Capture the cell that displays the provided text and extract its [x, y] central coordinate. 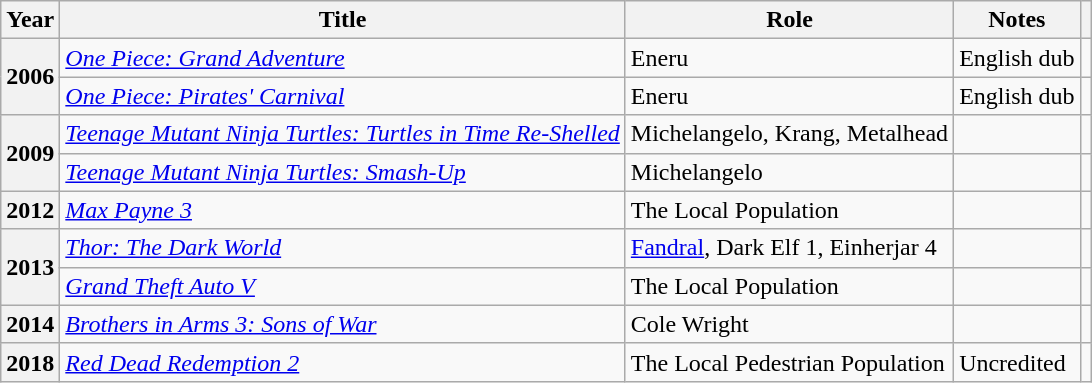
2014 [30, 324]
Fandral, Dark Elf 1, Einherjar 4 [789, 248]
Red Dead Redemption 2 [343, 362]
Teenage Mutant Ninja Turtles: Smash-Up [343, 172]
Cole Wright [789, 324]
Brothers in Arms 3: Sons of War [343, 324]
2009 [30, 153]
Role [789, 20]
Michelangelo, Krang, Metalhead [789, 134]
2006 [30, 77]
Thor: The Dark World [343, 248]
Max Payne 3 [343, 210]
2018 [30, 362]
Uncredited [1017, 362]
One Piece: Pirates' Carnival [343, 96]
Grand Theft Auto V [343, 286]
Year [30, 20]
Notes [1017, 20]
One Piece: Grand Adventure [343, 58]
The Local Pedestrian Population [789, 362]
Title [343, 20]
2012 [30, 210]
Teenage Mutant Ninja Turtles: Turtles in Time Re-Shelled [343, 134]
2013 [30, 267]
Michelangelo [789, 172]
